Locate the cell with the specified text and output its (x, y) center coordinate. 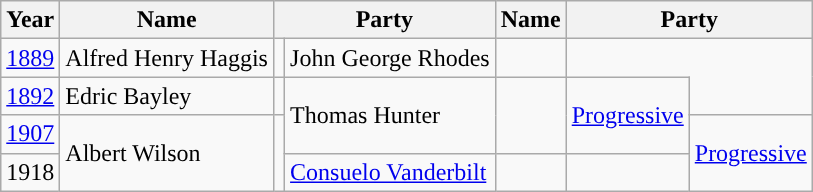
Albert Wilson (167, 153)
1918 (30, 172)
John George Rhodes (390, 58)
Alfred Henry Haggis (167, 58)
Consuelo Vanderbilt (390, 172)
Thomas Hunter (390, 115)
1907 (30, 134)
Edric Bayley (167, 96)
1892 (30, 96)
1889 (30, 58)
Year (30, 20)
